From the cell containing the given text, extract its center point as [X, Y] coordinate. 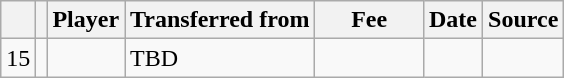
Transferred from [220, 20]
Date [452, 20]
Source [524, 20]
Fee [370, 20]
TBD [220, 58]
15 [18, 58]
Player [86, 20]
